Determine the (x, y) coordinate at the center of the cell enclosing the given text.  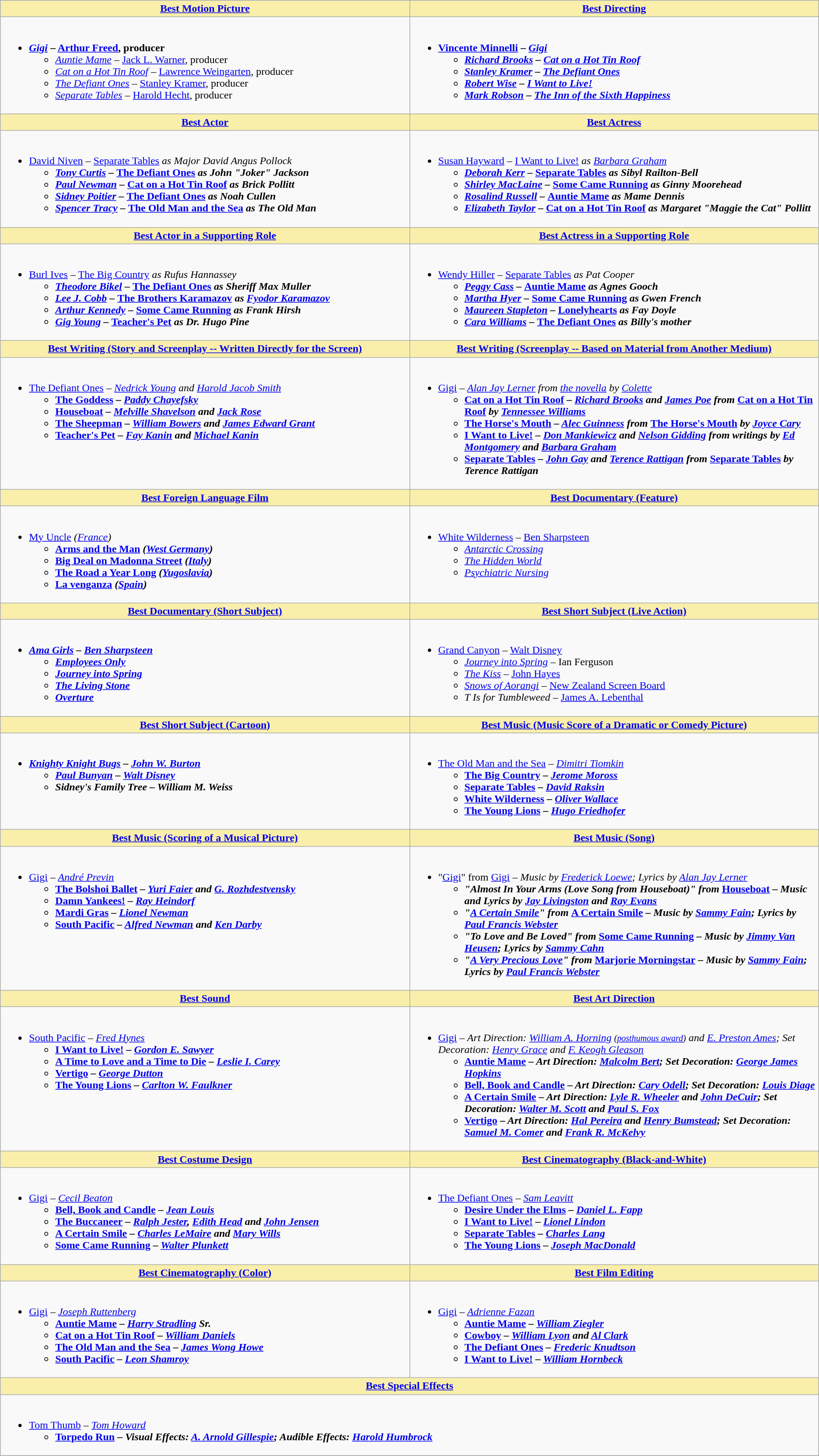
Ama Girls – Ben SharpsteenEmployees OnlyJourney into SpringThe Living StoneOverture (205, 668)
Best Costume Design (205, 1159)
Best Documentary (Feature) (614, 498)
Best Film Editing (614, 1273)
Best Cinematography (Black-and-White) (614, 1159)
Best Motion Picture (205, 9)
Best Documentary (Short Subject) (205, 611)
Best Actress in a Supporting Role (614, 235)
Best Music (Song) (614, 838)
Best Short Subject (Live Action) (614, 611)
Best Writing (Screenplay -- Based on Material from Another Medium) (614, 349)
Best Actor in a Supporting Role (205, 235)
Best Short Subject (Cartoon) (205, 724)
Best Directing (614, 9)
Best Foreign Language Film (205, 498)
White Wilderness – Ben SharpsteenAntarctic CrossingThe Hidden WorldPsychiatric Nursing (614, 554)
Best Actor (205, 122)
Knighty Knight Bugs – John W. BurtonPaul Bunyan – Walt DisneySidney's Family Tree – William M. Weiss (205, 782)
Tom Thumb – Tom HowardTorpedo Run – Visual Effects: A. Arnold Gillespie; Audible Effects: Harold Humbrock (409, 1425)
Best Sound (205, 999)
Best Music (Scoring of a Musical Picture) (205, 838)
Best Music (Music Score of a Dramatic or Comedy Picture) (614, 724)
Best Actress (614, 122)
Best Cinematography (Color) (205, 1273)
Best Special Effects (409, 1386)
Best Art Direction (614, 999)
Best Writing (Story and Screenplay -- Written Directly for the Screen) (205, 349)
My Uncle (France)Arms and the Man (West Germany)Big Deal on Madonna Street (Italy)The Road a Year Long (Yugoslavia)La venganza (Spain) (205, 554)
